Return the [x, y] coordinate for the center point of the cell that contains the specified text.  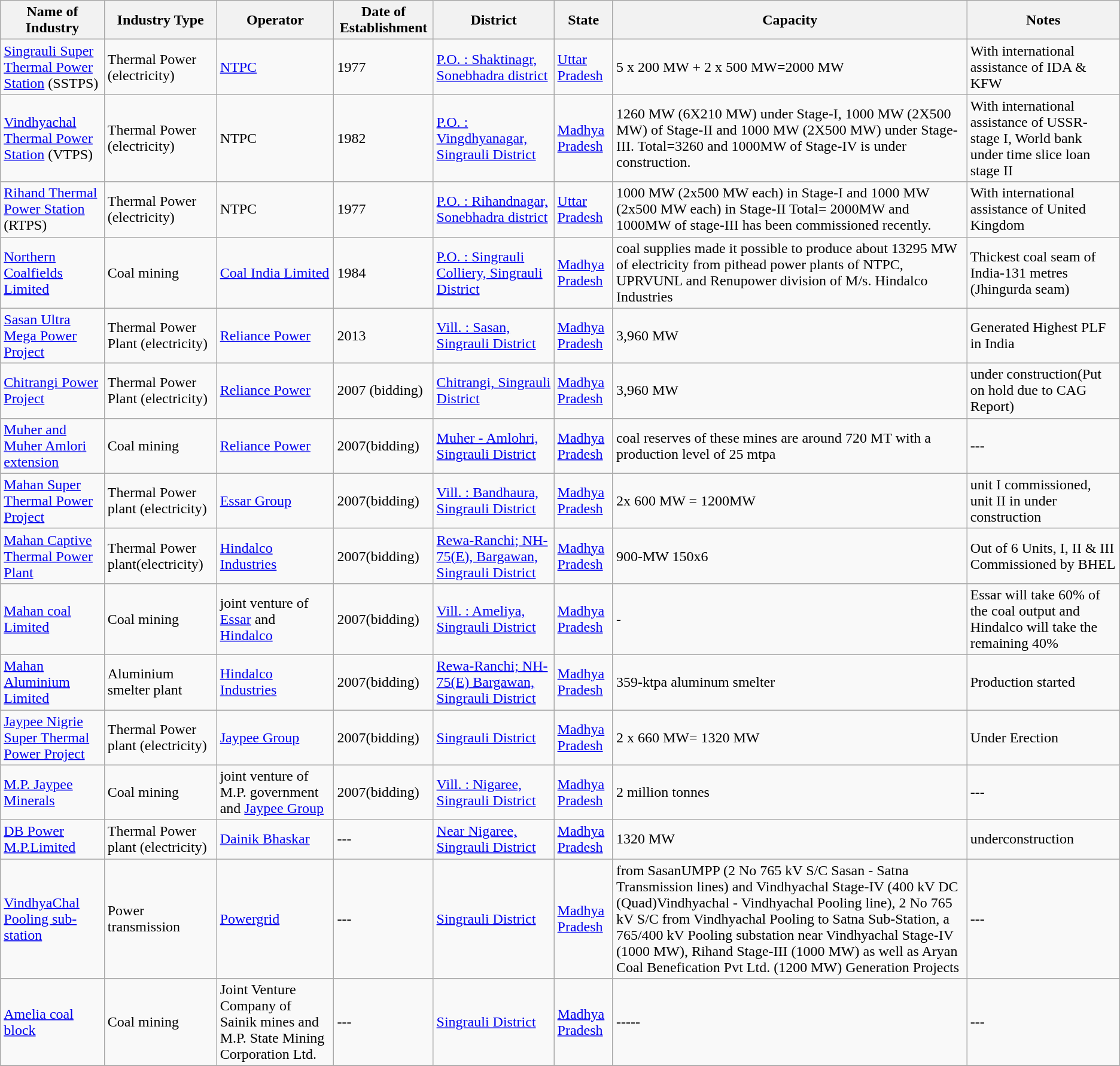
2 x 660 MW= 1320 MW [790, 737]
With international assistance of USSR-stage I, World bank under time slice loan stage II [1043, 138]
Mahan Super Thermal Power Project [53, 501]
unit I commissioned, unit II in under construction [1043, 501]
joint venture of Essar and Hindalco [275, 619]
joint venture of M.P. government and Jaypee Group [275, 793]
DB Power M.P.Limited [53, 840]
2007 (bidding) [384, 391]
M.P. Jaypee Minerals [53, 793]
Vill. : Bandhaura, Singrauli District [494, 501]
1984 [384, 273]
1320 MW [790, 840]
Muher - Amlohri, Singrauli District [494, 446]
Out of 6 Units, I, II & III Commissioned by BHEL [1043, 556]
Essar will take 60% of the coal output and Hindalco will take the remaining 40% [1043, 619]
Production started [1043, 682]
Vill. : Sasan, Singrauli District [494, 336]
- [790, 619]
----- [790, 1022]
Rewa-Ranchi; NH-75(E) Bargawan, Singrauli District [494, 682]
under construction(Put on hold due to CAG Report) [1043, 391]
Capacity [790, 20]
State [583, 20]
Powergrid [275, 919]
Rihand Thermal Power Station (RTPS) [53, 209]
Joint Venture Company of Sainik mines and M.P. State Mining Corporation Ltd. [275, 1022]
Mahan coal Limited [53, 619]
Aluminium smelter plant [160, 682]
Thickest coal seam of India-131 metres (Jhingurda seam) [1043, 273]
Amelia coal block [53, 1022]
Date of Establishment [384, 20]
Industry Type [160, 20]
Singrauli Super Thermal Power Station (SSTPS) [53, 67]
Vill. : Ameliya, Singrauli District [494, 619]
P.O. : Singrauli Colliery, Singrauli District [494, 273]
Operator [275, 20]
Near Nigaree, Singrauli District [494, 840]
900-MW 150x6 [790, 556]
2x 600 MW = 1200MW [790, 501]
Mahan Captive Thermal Power Plant [53, 556]
Generated Highest PLF in India [1043, 336]
Notes [1043, 20]
Dainik Bhaskar [275, 840]
Name of Industry [53, 20]
Vindhyachal Thermal Power Station (VTPS) [53, 138]
P.O. : Vingdhyanagar, Singrauli District [494, 138]
P.O. : Shaktinagr, Sonebhadra district [494, 67]
District [494, 20]
VindhyaChal Pooling sub-station [53, 919]
2 million tonnes [790, 793]
Chitrangi, Singrauli District [494, 391]
Rewa-Ranchi; NH-75(E), Bargawan, Singrauli District [494, 556]
Sasan Ultra Mega Power Project [53, 336]
Muher and Muher Amlori extension [53, 446]
Under Erection [1043, 737]
Northern Coalfields Limited [53, 273]
coal reserves of these mines are around 720 MT with a production level of 25 mtpa [790, 446]
359-ktpa aluminum smelter [790, 682]
2013 [384, 336]
1982 [384, 138]
Coal India Limited [275, 273]
1000 MW (2x500 MW each) in Stage-I and 1000 MW (2x500 MW each) in Stage-II Total= 2000MW and 1000MW of stage-III has been commissioned recently. [790, 209]
Jaypee Nigrie Super Thermal Power Project [53, 737]
Essar Group [275, 501]
With international assistance of United Kingdom [1043, 209]
P.O. : Rihandnagar, Sonebhadra district [494, 209]
Mahan Aluminium Limited [53, 682]
Vill. : Nigaree, Singrauli District [494, 793]
underconstruction [1043, 840]
With international assistance of IDA & KFW [1043, 67]
5 x 200 MW + 2 x 500 MW=2000 MW [790, 67]
Thermal Power plant(electricity) [160, 556]
Chitrangi Power Project [53, 391]
Jaypee Group [275, 737]
Power transmission [160, 919]
